Capture the cell that displays the provided text and extract its (x, y) central coordinate. 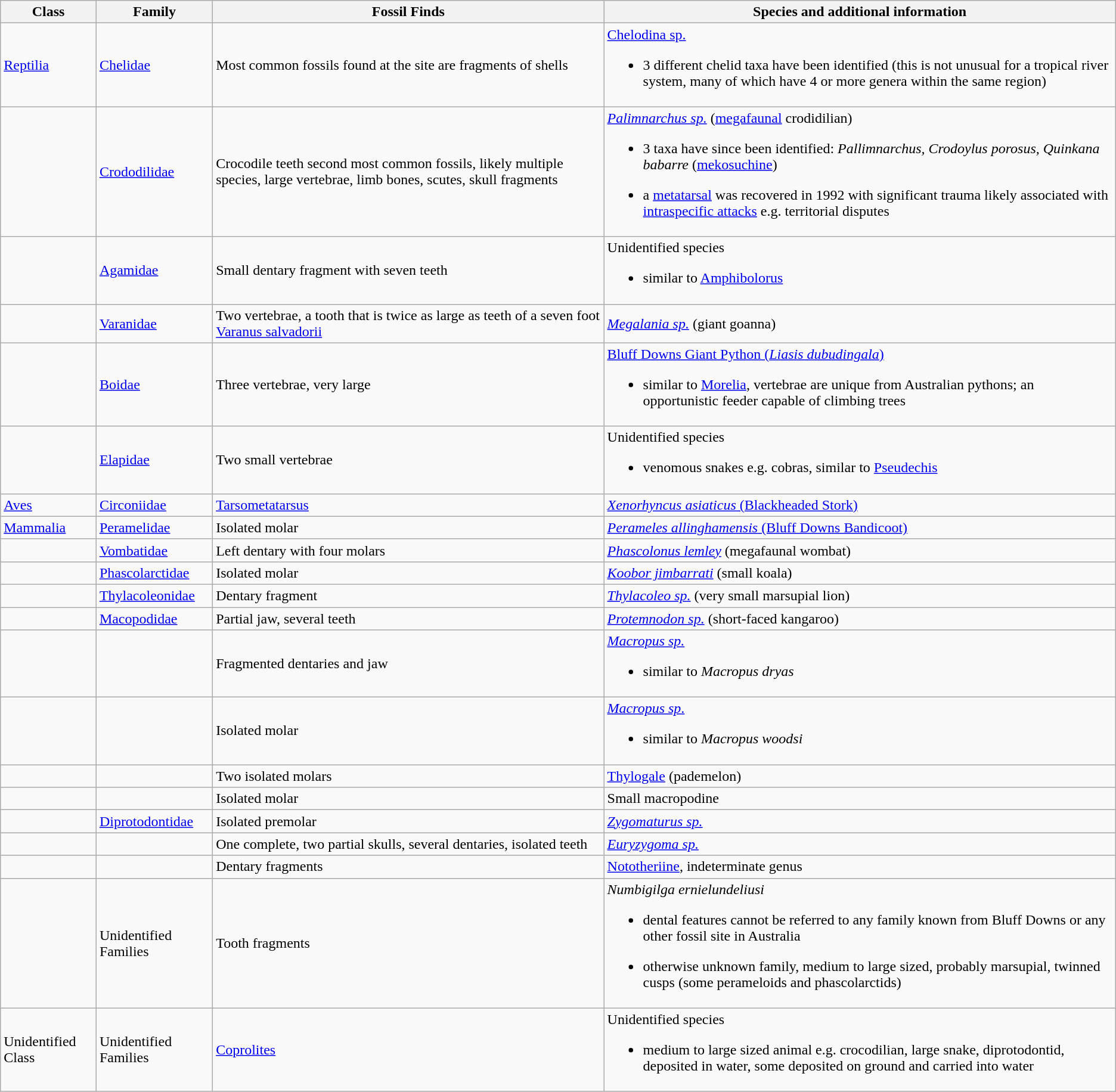
Aves (49, 505)
Elapidae (154, 460)
Vombatidae (154, 550)
Chelidae (154, 65)
Phascolonus lemley (megafaunal wombat) (860, 550)
Dentary fragments (408, 867)
Small dentary fragment with seven teeth (408, 271)
Class (49, 12)
Left dentary with four molars (408, 550)
One complete, two partial skulls, several dentaries, isolated teeth (408, 844)
Family (154, 12)
Thylacoleo sp. (very small marsupial lion) (860, 595)
Thylogale (pademelon) (860, 776)
Megalania sp. (giant goanna) (860, 323)
Diprotodontidae (154, 821)
Peramelidae (154, 528)
Agamidae (154, 271)
Varanidae (154, 323)
Unidentified Class (49, 1050)
Three vertebrae, very large (408, 384)
Unidentified speciessimilar to Amphibolorus (860, 271)
Unidentified speciesvenomous snakes e.g. cobras, similar to Pseudechis (860, 460)
Mammalia (49, 528)
Crododilidae (154, 172)
Boidae (154, 384)
Macropus sp.similar to Macropus dryas (860, 664)
Thylacoleonidae (154, 595)
Tooth fragments (408, 943)
Zygomaturus sp. (860, 821)
Perameles allinghamensis (Bluff Downs Bandicoot) (860, 528)
Circoniidae (154, 505)
Nototheriine, indeterminate genus (860, 867)
Crocodile teeth second most common fossils, likely multiple species, large vertebrae, limb bones, scutes, skull fragments (408, 172)
Tarsometatarsus (408, 505)
Reptilia (49, 65)
Two isolated molars (408, 776)
Phascolarctidae (154, 573)
Macropus sp.similar to Macropus woodsi (860, 731)
Isolated premolar (408, 821)
Euryzygoma sp. (860, 844)
Coprolites (408, 1050)
Macopodidae (154, 618)
Fragmented dentaries and jaw (408, 664)
Fossil Finds (408, 12)
Xenorhyncus asiaticus (Blackheaded Stork) (860, 505)
Koobor jimbarrati (small koala) (860, 573)
Dentary fragment (408, 595)
Small macropodine (860, 799)
Most common fossils found at the site are fragments of shells (408, 65)
Species and additional information (860, 12)
Partial jaw, several teeth (408, 618)
Two vertebrae, a tooth that is twice as large as teeth of a seven foot Varanus salvadorii (408, 323)
Protemnodon sp. (short-faced kangaroo) (860, 618)
Two small vertebrae (408, 460)
